Determine the [X, Y] coordinate at the center of the cell enclosing the given text.  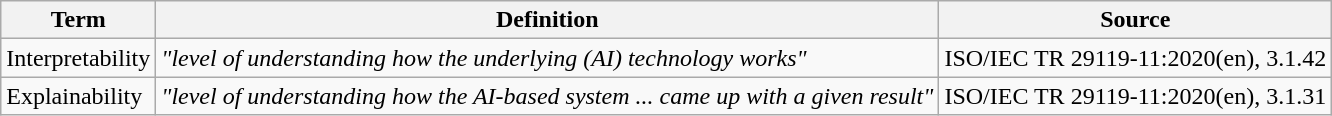
"level of understanding how the underlying (AI) technology works" [548, 58]
Explainability [78, 96]
ISO/IEC TR 29119-11:2020(en), 3.1.42 [1136, 58]
ISO/IEC TR 29119-11:2020(en), 3.1.31 [1136, 96]
Term [78, 20]
"level of understanding how the AI-based system ... came up with a given result" [548, 96]
Definition [548, 20]
Source [1136, 20]
Interpretability [78, 58]
